Search for the cell housing the specified text and yield its [x, y] center coordinate. 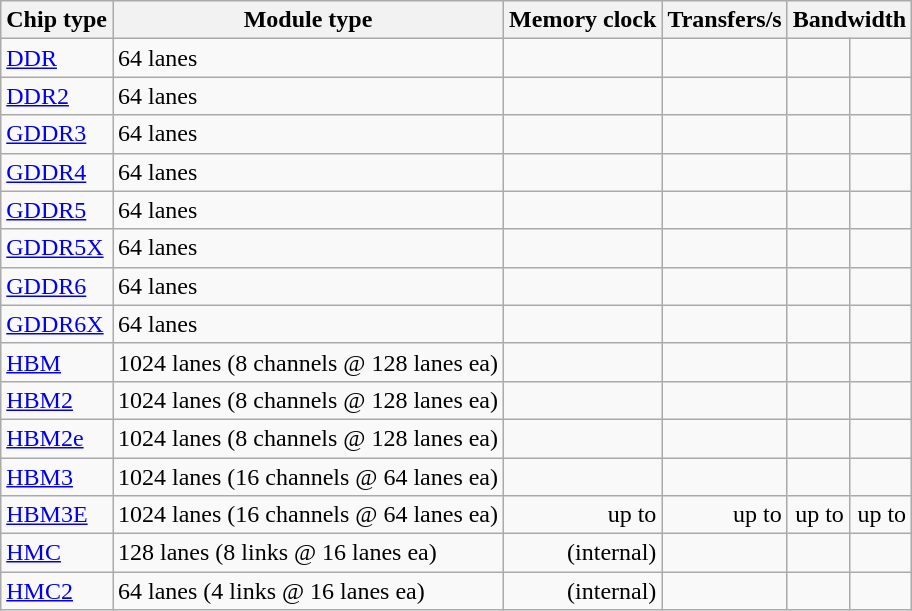
Module type [308, 20]
GDDR3 [57, 134]
HMC [57, 553]
GDDR4 [57, 172]
DDR2 [57, 96]
GDDR5X [57, 248]
HBM3E [57, 515]
DDR [57, 58]
HBM3 [57, 477]
Chip type [57, 20]
GDDR6X [57, 324]
Transfers/s [724, 20]
HBM2 [57, 400]
GDDR6 [57, 286]
HBM [57, 362]
128 lanes (8 links @ 16 lanes ea) [308, 553]
64 lanes (4 links @ 16 lanes ea) [308, 591]
GDDR5 [57, 210]
HMC2 [57, 591]
Bandwidth [849, 20]
Memory clock [583, 20]
HBM2e [57, 438]
